Identify which cell holds the provided text, then report its [x, y] central coordinate. 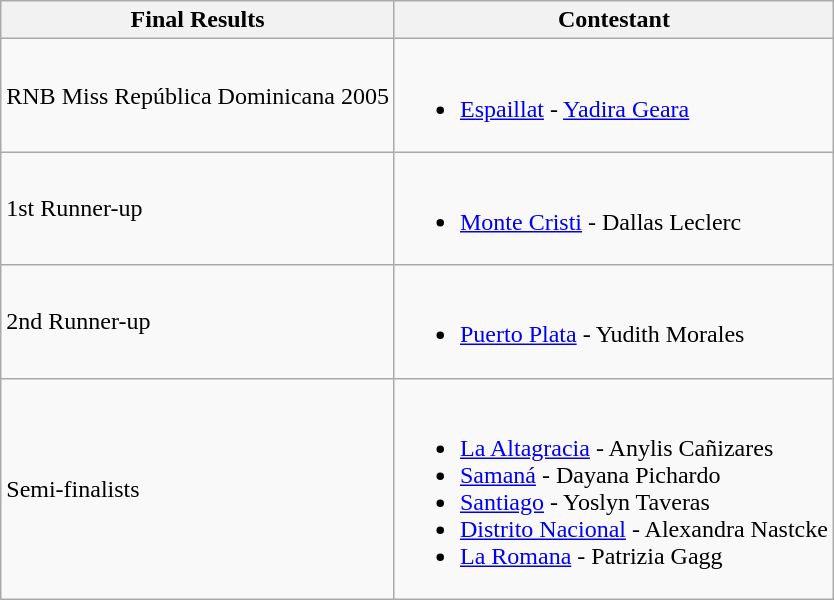
Contestant [614, 20]
Final Results [198, 20]
1st Runner-up [198, 208]
RNB Miss República Dominicana 2005 [198, 96]
2nd Runner-up [198, 322]
Semi-finalists [198, 488]
Espaillat - Yadira Geara [614, 96]
Monte Cristi - Dallas Leclerc [614, 208]
Puerto Plata - Yudith Morales [614, 322]
La Altagracia - Anylis CañizaresSamaná - Dayana PichardoSantiago - Yoslyn TaverasDistrito Nacional - Alexandra NastckeLa Romana - Patrizia Gagg [614, 488]
